Determine the (x, y) coordinate at the center of the cell enclosing the given text.  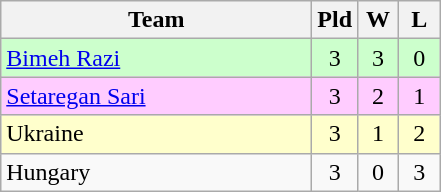
Ukraine (156, 134)
Team (156, 20)
Setaregan Sari (156, 96)
W (378, 20)
Bimeh Razi (156, 58)
Hungary (156, 172)
L (420, 20)
Pld (335, 20)
